Identify which cell holds the provided text, then report its [X, Y] central coordinate. 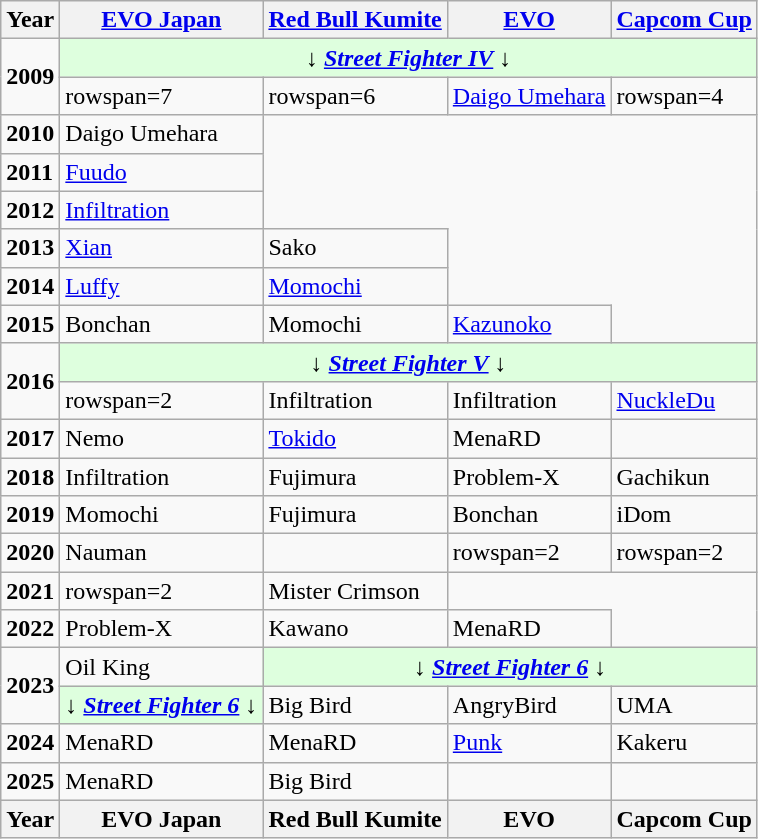
Fuudo [162, 172]
2010 [30, 134]
Tokido [355, 438]
2014 [30, 286]
iDom [684, 515]
2009 [30, 77]
Nemo [162, 438]
2018 [30, 477]
2019 [30, 515]
2021 [30, 591]
Sako [355, 248]
↓ Street Fighter V ↓ [409, 362]
Mister Crimson [355, 591]
2023 [30, 686]
Punk [529, 743]
2025 [30, 781]
AngryBird [529, 705]
rowspan=7 [162, 96]
Kazunoko [529, 324]
Xian [162, 248]
NuckleDu [684, 400]
2015 [30, 324]
2020 [30, 553]
2024 [30, 743]
Kakeru [684, 743]
2017 [30, 438]
Luffy [162, 286]
Oil King [162, 667]
UMA [684, 705]
rowspan=6 [355, 96]
2022 [30, 629]
rowspan=4 [684, 96]
↓ Street Fighter IV ↓ [409, 58]
2012 [30, 210]
2011 [30, 172]
Gachikun [684, 477]
Nauman [162, 553]
2013 [30, 248]
2016 [30, 381]
Kawano [355, 629]
